For the text-containing cell, return its midpoint in (X, Y) coordinate format. 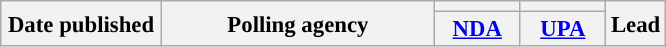
Polling agency (298, 24)
UPA (563, 30)
NDA (477, 30)
Lead (636, 24)
Date published (82, 24)
